Capture the cell that displays the provided text and extract its [X, Y] central coordinate. 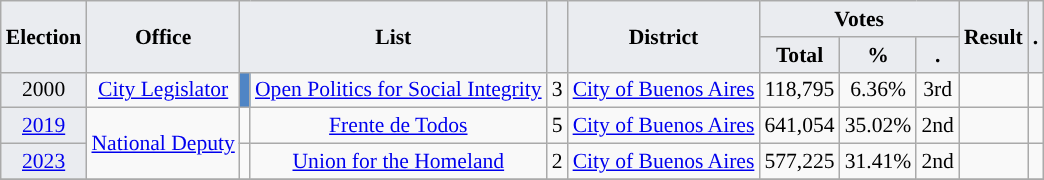
Union for the Homeland [398, 162]
2 [558, 162]
% [878, 55]
Office [162, 36]
City Legislator [162, 90]
2019 [44, 126]
3 [558, 90]
National Deputy [162, 144]
List [394, 36]
6.36% [878, 90]
35.02% [878, 126]
Result [994, 36]
118,795 [799, 90]
641,054 [799, 126]
Frente de Todos [398, 126]
2023 [44, 162]
31.41% [878, 162]
District [664, 36]
Open Politics for Social Integrity [398, 90]
3rd [938, 90]
2000 [44, 90]
Total [799, 55]
Votes [859, 19]
Election [44, 36]
577,225 [799, 162]
5 [558, 126]
